Scan for the cell matching the given text and deliver its [X, Y] coordinate at center. 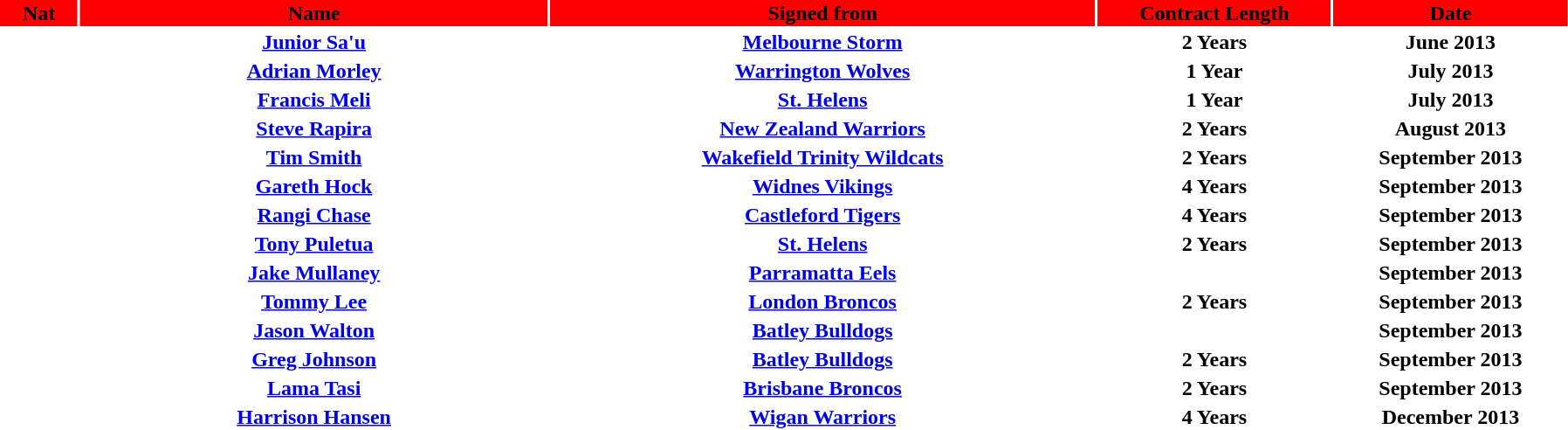
Date [1451, 13]
December 2013 [1451, 417]
Warrington Wolves [822, 71]
Nat [38, 13]
Jake Mullaney [314, 273]
Junior Sa'u [314, 42]
Tony Puletua [314, 244]
Lama Tasi [314, 388]
Contract Length [1214, 13]
Melbourne Storm [822, 42]
Adrian Morley [314, 71]
Harrison Hansen [314, 417]
Name [314, 13]
Steve Rapira [314, 128]
New Zealand Warriors [822, 128]
August 2013 [1451, 128]
Signed from [822, 13]
Tim Smith [314, 157]
Gareth Hock [314, 186]
Rangi Chase [314, 215]
Parramatta Eels [822, 273]
Wakefield Trinity Wildcats [822, 157]
Castleford Tigers [822, 215]
London Broncos [822, 302]
Greg Johnson [314, 359]
Tommy Lee [314, 302]
Wigan Warriors [822, 417]
Francis Meli [314, 100]
June 2013 [1451, 42]
Jason Walton [314, 330]
Brisbane Broncos [822, 388]
Widnes Vikings [822, 186]
